From the cell containing the given text, extract its center point as [x, y] coordinate. 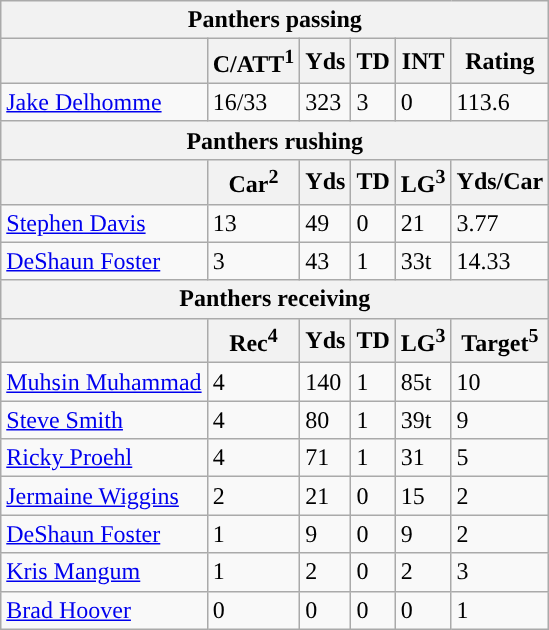
Jake Delhomme [104, 102]
71 [326, 458]
5 [500, 458]
C/ATT1 [254, 62]
13 [254, 223]
Jermaine Wiggins [104, 496]
85t [423, 382]
Ricky Proehl [104, 458]
15 [423, 496]
Target5 [500, 340]
31 [423, 458]
113.6 [500, 102]
Muhsin Muhammad [104, 382]
80 [326, 420]
16/33 [254, 102]
14.33 [500, 261]
Rating [500, 62]
140 [326, 382]
Panthers rushing [275, 140]
10 [500, 382]
49 [326, 223]
Car2 [254, 182]
Panthers passing [275, 20]
3.77 [500, 223]
INT [423, 62]
Stephen Davis [104, 223]
Panthers receiving [275, 299]
33t [423, 261]
Yds/Car [500, 182]
323 [326, 102]
43 [326, 261]
Rec4 [254, 340]
Kris Mangum [104, 572]
39t [423, 420]
Steve Smith [104, 420]
Brad Hoover [104, 610]
